Return [X, Y] of the center of cell containing provided text 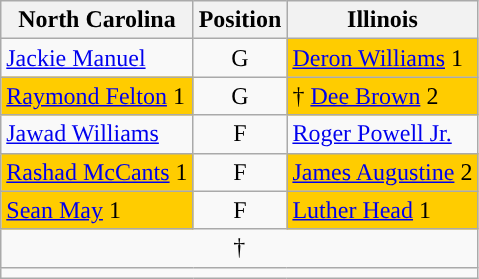
† Dee Brown 2 [382, 96]
North Carolina [97, 20]
Raymond Felton 1 [97, 96]
James Augustine 2 [382, 172]
Roger Powell Jr. [382, 134]
Deron Williams 1 [382, 58]
Illinois [382, 20]
Jawad Williams [97, 134]
Luther Head 1 [382, 210]
Jackie Manuel [97, 58]
Rashad McCants 1 [97, 172]
Position [240, 20]
† [240, 248]
Sean May 1 [97, 210]
